Output the [X, Y] coordinate of the center of the cell containing the given text.  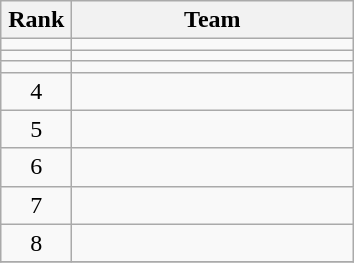
6 [36, 167]
7 [36, 205]
4 [36, 91]
Team [212, 20]
5 [36, 129]
Rank [36, 20]
8 [36, 243]
